Detect which cell encompasses the target text, then output its [X, Y] center coordinate. 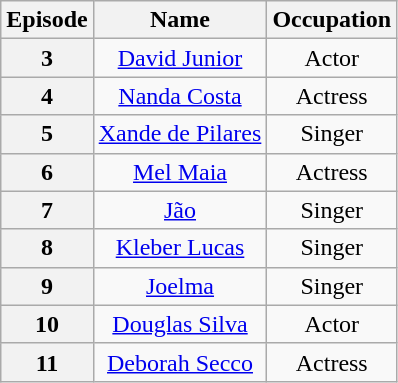
9 [47, 286]
4 [47, 96]
Kleber Lucas [180, 248]
10 [47, 324]
Nanda Costa [180, 96]
3 [47, 58]
7 [47, 210]
5 [47, 134]
Douglas Silva [180, 324]
Joelma [180, 286]
6 [47, 172]
David Junior [180, 58]
8 [47, 248]
Xande de Pilares [180, 134]
Episode [47, 20]
11 [47, 362]
Name [180, 20]
Occupation [332, 20]
Mel Maia [180, 172]
Jão [180, 210]
Deborah Secco [180, 362]
